Locate the cell with the specified text and output its [X, Y] center coordinate. 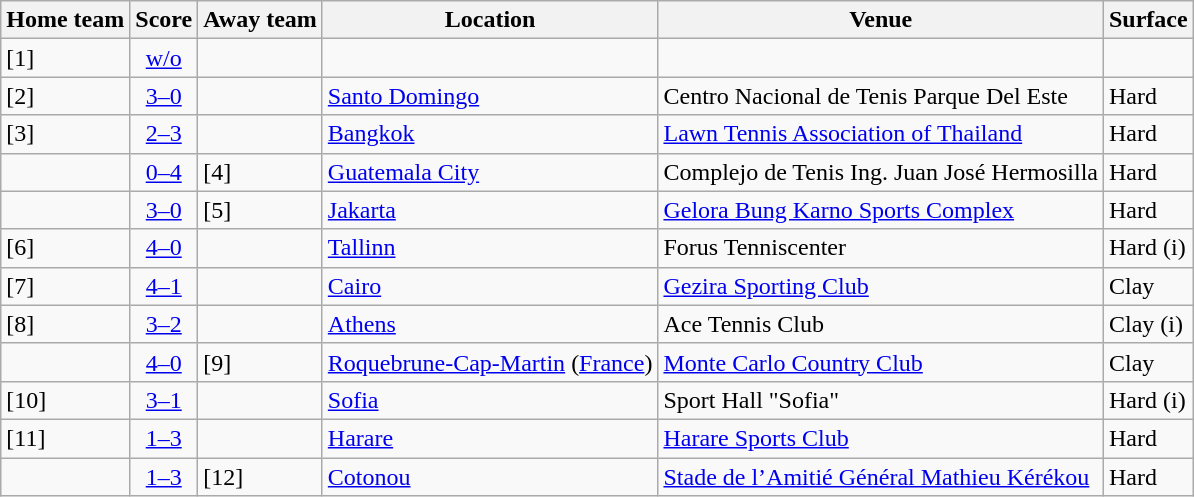
Forus Tenniscenter [881, 248]
w/o [164, 58]
Score [164, 20]
Tallinn [490, 248]
Harare [490, 438]
0–4 [164, 172]
Jakarta [490, 210]
4–1 [164, 286]
Gezira Sporting Club [881, 286]
Stade de l’Amitié Général Mathieu Kérékou [881, 477]
Centro Nacional de Tenis Parque Del Este [881, 96]
Cotonou [490, 477]
[12] [260, 477]
[9] [260, 362]
Venue [881, 20]
[1] [66, 58]
[11] [66, 438]
Bangkok [490, 134]
[4] [260, 172]
Sofia [490, 400]
Sport Hall "Sofia" [881, 400]
3–2 [164, 324]
Harare Sports Club [881, 438]
[5] [260, 210]
Surface [1148, 20]
[7] [66, 286]
Complejo de Tenis Ing. Juan José Hermosilla [881, 172]
Guatemala City [490, 172]
Home team [66, 20]
2–3 [164, 134]
Ace Tennis Club [881, 324]
[2] [66, 96]
Athens [490, 324]
[10] [66, 400]
Monte Carlo Country Club [881, 362]
Lawn Tennis Association of Thailand [881, 134]
[3] [66, 134]
Santo Domingo [490, 96]
Clay (i) [1148, 324]
[8] [66, 324]
Location [490, 20]
[6] [66, 248]
Cairo [490, 286]
Roquebrune-Cap-Martin (France) [490, 362]
3–1 [164, 400]
Gelora Bung Karno Sports Complex [881, 210]
Away team [260, 20]
